Output the [X, Y] coordinate of the center of the cell containing the given text.  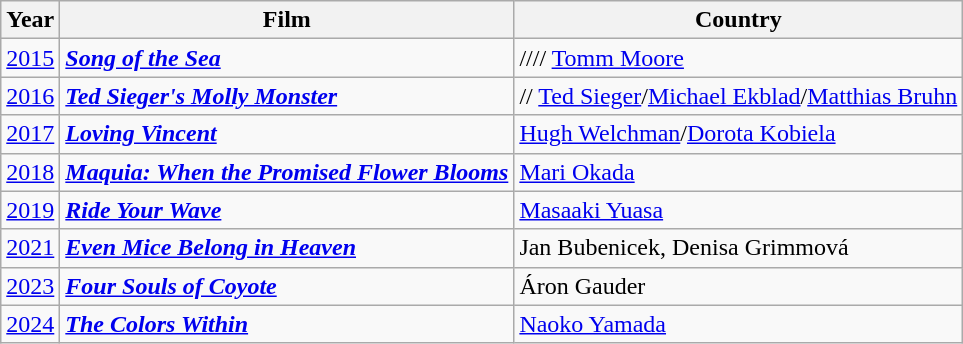
Áron Gauder [738, 286]
2019 [30, 210]
Ted Sieger's Molly Monster [287, 96]
The Colors Within [287, 324]
2021 [30, 248]
Year [30, 20]
2018 [30, 172]
2024 [30, 324]
Jan Bubenicek, Denisa Grimmová [738, 248]
Ride Your Wave [287, 210]
2016 [30, 96]
Country [738, 20]
Hugh Welchman/Dorota Kobiela [738, 134]
2023 [30, 286]
Even Mice Belong in Heaven [287, 248]
2017 [30, 134]
Mari Okada [738, 172]
Film [287, 20]
// Ted Sieger/Michael Ekblad/Matthias Bruhn [738, 96]
2015 [30, 58]
//// Tomm Moore [738, 58]
Song of the Sea [287, 58]
Masaaki Yuasa [738, 210]
Four Souls of Coyote [287, 286]
Maquia: When the Promised Flower Blooms [287, 172]
Loving Vincent [287, 134]
Naoko Yamada [738, 324]
